Pinpoint the cell where the given text exists, returning its (X, Y) midpoint coordinate. 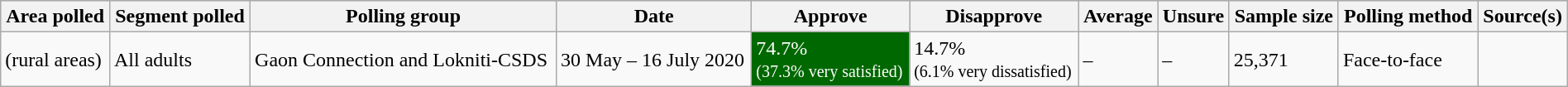
Segment polled (179, 17)
Source(s) (1523, 17)
25,371 (1284, 60)
(rural areas) (55, 60)
Sample size (1284, 17)
Disapprove (994, 17)
Unsure (1193, 17)
Face-to-face (1408, 60)
14.7%(6.1% very dissatisfied) (994, 60)
All adults (179, 60)
Area polled (55, 17)
74.7%(37.3% very satisfied) (830, 60)
Approve (830, 17)
Gaon Connection and Lokniti-CSDS (404, 60)
Average (1118, 17)
30 May – 16 July 2020 (654, 60)
Polling method (1408, 17)
Polling group (404, 17)
Date (654, 17)
